Output the (x, y) coordinate of the center of the cell containing the given text.  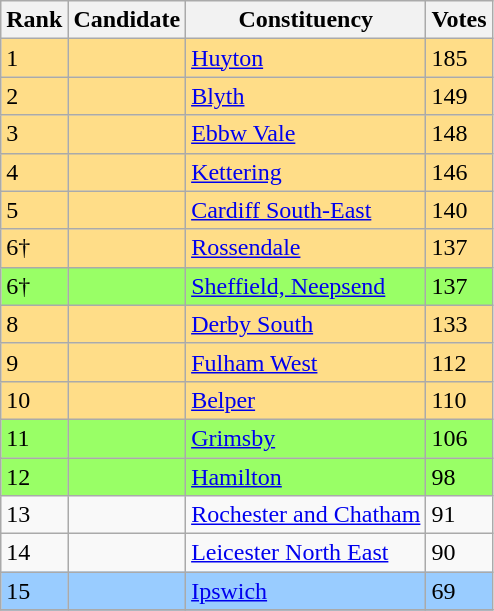
10 (34, 400)
Hamilton (306, 477)
11 (34, 438)
Kettering (306, 172)
Belper (306, 400)
146 (459, 172)
Votes (459, 20)
140 (459, 210)
110 (459, 400)
14 (34, 553)
Blyth (306, 96)
98 (459, 477)
Fulham West (306, 362)
15 (34, 591)
8 (34, 324)
Ebbw Vale (306, 134)
3 (34, 134)
4 (34, 172)
13 (34, 515)
148 (459, 134)
Constituency (306, 20)
112 (459, 362)
5 (34, 210)
91 (459, 515)
69 (459, 591)
106 (459, 438)
Candidate (127, 20)
Grimsby (306, 438)
Derby South (306, 324)
Rochester and Chatham (306, 515)
1 (34, 58)
Sheffield, Neepsend (306, 286)
12 (34, 477)
Leicester North East (306, 553)
149 (459, 96)
Rossendale (306, 248)
Ipswich (306, 591)
2 (34, 96)
Huyton (306, 58)
Rank (34, 20)
90 (459, 553)
133 (459, 324)
185 (459, 58)
Cardiff South-East (306, 210)
9 (34, 362)
